Pinpoint the cell where the given text exists, returning its (x, y) midpoint coordinate. 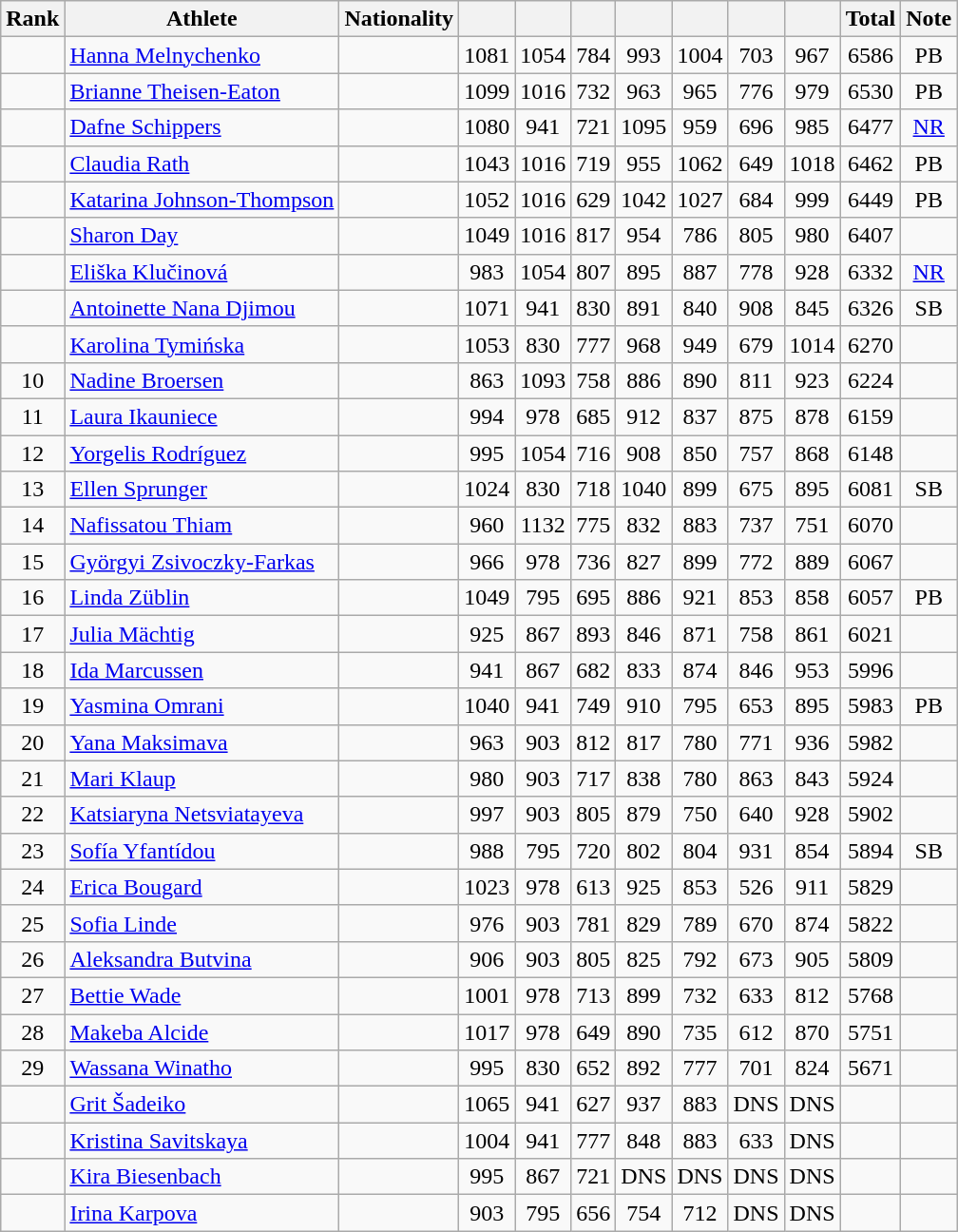
1001 (487, 995)
868 (812, 453)
1065 (487, 1105)
11 (32, 416)
696 (757, 127)
983 (487, 272)
Ida Marcussen (201, 670)
Katarina Johnson-Thompson (201, 200)
6224 (871, 380)
613 (593, 887)
679 (757, 344)
695 (593, 598)
Erica Bougard (201, 887)
965 (699, 91)
837 (699, 416)
879 (644, 815)
6462 (871, 164)
Sharon Day (201, 236)
1014 (812, 344)
6586 (871, 55)
Karolina Tymińska (201, 344)
22 (32, 815)
16 (32, 598)
968 (644, 344)
937 (644, 1105)
703 (757, 55)
23 (32, 851)
5894 (871, 851)
24 (32, 887)
1053 (487, 344)
716 (593, 453)
792 (699, 959)
6477 (871, 127)
6270 (871, 344)
Yorgelis Rodríguez (201, 453)
6067 (871, 562)
Grit Šadeiko (201, 1105)
Yana Maksimava (201, 742)
749 (593, 706)
6407 (871, 236)
717 (593, 779)
6449 (871, 200)
1132 (544, 526)
1081 (487, 55)
14 (32, 526)
754 (644, 1213)
771 (757, 742)
682 (593, 670)
6081 (871, 490)
653 (757, 706)
953 (812, 670)
845 (812, 308)
858 (812, 598)
675 (757, 490)
5751 (871, 1031)
775 (593, 526)
1099 (487, 91)
781 (593, 923)
5982 (871, 742)
Claudia Rath (201, 164)
789 (699, 923)
878 (812, 416)
640 (757, 815)
871 (699, 634)
750 (699, 815)
629 (593, 200)
21 (32, 779)
1042 (644, 200)
720 (593, 851)
954 (644, 236)
931 (757, 851)
936 (812, 742)
829 (644, 923)
Rank (32, 19)
Yasmina Omrani (201, 706)
5996 (871, 670)
960 (487, 526)
870 (812, 1031)
6148 (871, 453)
Total (871, 19)
993 (644, 55)
1043 (487, 164)
1027 (699, 200)
994 (487, 416)
Ellen Sprunger (201, 490)
1080 (487, 127)
967 (812, 55)
892 (644, 1068)
893 (593, 634)
843 (812, 779)
921 (699, 598)
985 (812, 127)
20 (32, 742)
713 (593, 995)
Katsiaryna Netsviatayeva (201, 815)
6057 (871, 598)
976 (487, 923)
685 (593, 416)
5902 (871, 815)
Aleksandra Butvina (201, 959)
905 (812, 959)
29 (32, 1068)
673 (757, 959)
1024 (487, 490)
807 (593, 272)
737 (757, 526)
652 (593, 1068)
889 (812, 562)
718 (593, 490)
Hanna Melnychenko (201, 55)
832 (644, 526)
5983 (871, 706)
719 (593, 164)
Makeba Alcide (201, 1031)
988 (487, 851)
684 (757, 200)
804 (699, 851)
840 (699, 308)
802 (644, 851)
1071 (487, 308)
19 (32, 706)
776 (757, 91)
5809 (871, 959)
12 (32, 453)
751 (812, 526)
955 (644, 164)
757 (757, 453)
5822 (871, 923)
Bettie Wade (201, 995)
Wassana Winatho (201, 1068)
13 (32, 490)
999 (812, 200)
Mari Klaup (201, 779)
18 (32, 670)
17 (32, 634)
1095 (644, 127)
912 (644, 416)
1023 (487, 887)
26 (32, 959)
5829 (871, 887)
736 (593, 562)
Julia Mächtig (201, 634)
959 (699, 127)
6070 (871, 526)
910 (644, 706)
848 (644, 1141)
6332 (871, 272)
Nationality (399, 19)
1062 (699, 164)
772 (757, 562)
861 (812, 634)
786 (699, 236)
6326 (871, 308)
911 (812, 887)
1093 (544, 380)
656 (593, 1213)
838 (644, 779)
850 (699, 453)
701 (757, 1068)
5671 (871, 1068)
949 (699, 344)
735 (699, 1031)
6021 (871, 634)
Linda Züblin (201, 598)
526 (757, 887)
Sofía Yfantídou (201, 851)
784 (593, 55)
923 (812, 380)
Györgyi Zsivoczky-Farkas (201, 562)
Dafne Schippers (201, 127)
1018 (812, 164)
Nadine Broersen (201, 380)
Antoinette Nana Djimou (201, 308)
5924 (871, 779)
6530 (871, 91)
997 (487, 815)
Brianne Theisen-Eaton (201, 91)
6159 (871, 416)
670 (757, 923)
778 (757, 272)
Kristina Savitskaya (201, 1141)
Athlete (201, 19)
825 (644, 959)
966 (487, 562)
Laura Ikauniece (201, 416)
5768 (871, 995)
Irina Karpova (201, 1213)
Sofia Linde (201, 923)
824 (812, 1068)
833 (644, 670)
Nafissatou Thiam (201, 526)
906 (487, 959)
27 (32, 995)
887 (699, 272)
979 (812, 91)
712 (699, 1213)
627 (593, 1105)
891 (644, 308)
875 (757, 416)
28 (32, 1031)
612 (757, 1031)
827 (644, 562)
Note (929, 19)
854 (812, 851)
Kira Biesenbach (201, 1177)
10 (32, 380)
1017 (487, 1031)
15 (32, 562)
25 (32, 923)
1052 (487, 200)
Eliška Klučinová (201, 272)
811 (757, 380)
